Find where the given text appears and provide that cell's center as (X, Y) coordinate. 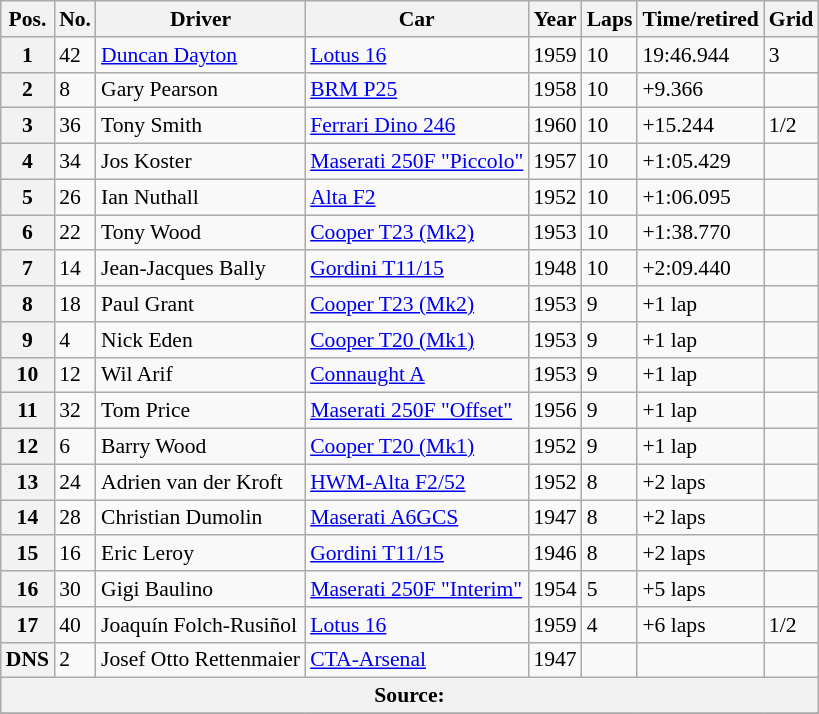
No. (75, 19)
11 (28, 411)
1960 (554, 126)
Ian Nuthall (200, 197)
15 (28, 554)
+5 laps (700, 589)
HWM-Alta F2/52 (416, 482)
Maserati 250F "Piccolo" (416, 162)
1958 (554, 90)
32 (75, 411)
+15.244 (700, 126)
36 (75, 126)
Driver (200, 19)
Jean-Jacques Bally (200, 269)
40 (75, 625)
Duncan Dayton (200, 55)
1954 (554, 589)
Adrien van der Kroft (200, 482)
Gigi Baulino (200, 589)
1956 (554, 411)
34 (75, 162)
1948 (554, 269)
+1:38.770 (700, 233)
7 (28, 269)
Eric Leroy (200, 554)
1957 (554, 162)
Barry Wood (200, 447)
30 (75, 589)
17 (28, 625)
Pos. (28, 19)
19:46.944 (700, 55)
Laps (610, 19)
+1:06.095 (700, 197)
28 (75, 518)
18 (75, 304)
1946 (554, 554)
Maserati 250F "Offset" (416, 411)
13 (28, 482)
CTA-Arsenal (416, 660)
24 (75, 482)
Gary Pearson (200, 90)
Source: (410, 696)
Grid (792, 19)
Tony Wood (200, 233)
Time/retired (700, 19)
Year (554, 19)
Maserati 250F "Interim" (416, 589)
26 (75, 197)
Car (416, 19)
Ferrari Dino 246 (416, 126)
+1:05.429 (700, 162)
Joaquín Folch-Rusiñol (200, 625)
+2:09.440 (700, 269)
Christian Dumolin (200, 518)
Nick Eden (200, 340)
1 (28, 55)
DNS (28, 660)
Paul Grant (200, 304)
42 (75, 55)
Maserati A6GCS (416, 518)
Connaught A (416, 375)
22 (75, 233)
BRM P25 (416, 90)
Alta F2 (416, 197)
+9.366 (700, 90)
Tony Smith (200, 126)
Jos Koster (200, 162)
+6 laps (700, 625)
Wil Arif (200, 375)
Josef Otto Rettenmaier (200, 660)
Tom Price (200, 411)
